Find where the given text appears and provide that cell's center as [X, Y] coordinate. 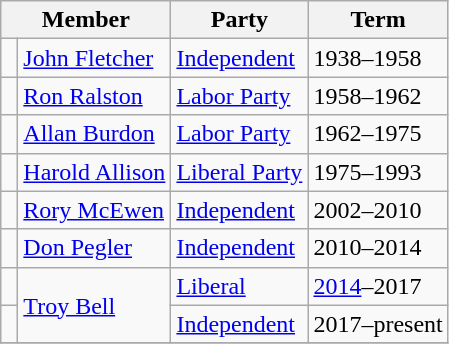
2017–present [378, 324]
Liberal [240, 286]
Allan Burdon [94, 134]
John Fletcher [94, 58]
Ron Ralston [94, 96]
1962–1975 [378, 134]
Member [86, 20]
Harold Allison [94, 172]
2002–2010 [378, 210]
Don Pegler [94, 248]
Term [378, 20]
Party [240, 20]
Liberal Party [240, 172]
Troy Bell [94, 305]
2010–2014 [378, 248]
1958–1962 [378, 96]
Rory McEwen [94, 210]
1938–1958 [378, 58]
2014–2017 [378, 286]
1975–1993 [378, 172]
